Search for the cell housing the specified text and yield its (X, Y) center coordinate. 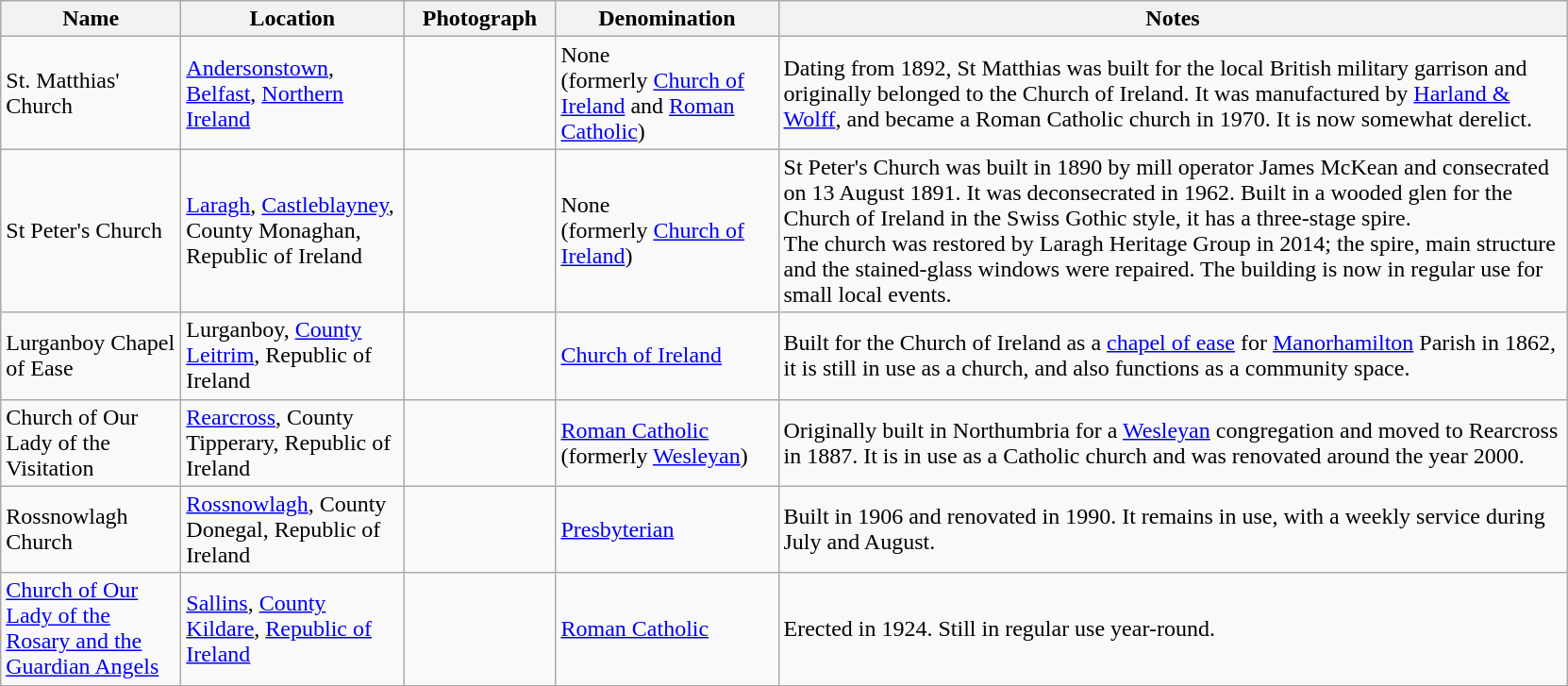
Roman Catholic (667, 628)
Built in 1906 and renovated in 1990. It remains in use, with a weekly service during July and August. (1173, 529)
Denomination (667, 19)
Sallins, County Kildare, Republic of Ireland (292, 628)
St Peter's Church (91, 230)
Name (91, 19)
Lurganboy Chapel of Ease (91, 356)
Roman Catholic(formerly Wesleyan) (667, 443)
Laragh, Castleblayney, County Monaghan, Republic of Ireland (292, 230)
Notes (1173, 19)
St. Matthias' Church (91, 92)
Church of Ireland (667, 356)
Photograph (479, 19)
Lurganboy, County Leitrim, Republic of Ireland (292, 356)
Rossnowlagh, County Donegal, Republic of Ireland (292, 529)
Andersonstown, Belfast, Northern Ireland (292, 92)
Location (292, 19)
None(formerly Church of Ireland and Roman Catholic) (667, 92)
Church of Our Lady of the Visitation (91, 443)
Presbyterian (667, 529)
Rossnowlagh Church (91, 529)
Rearcross, County Tipperary, Republic of Ireland (292, 443)
Church of Our Lady of the Rosary and the Guardian Angels (91, 628)
None(formerly Church of Ireland) (667, 230)
Erected in 1924. Still in regular use year-round. (1173, 628)
